Scan for the cell matching the given text and deliver its [X, Y] coordinate at center. 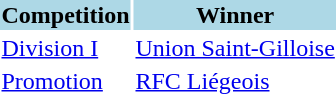
Division I [66, 48]
Winner [235, 15]
Competition [66, 15]
Union Saint-Gilloise [235, 48]
